Provide the (X, Y) coordinate of the cell's center where the given text is located.  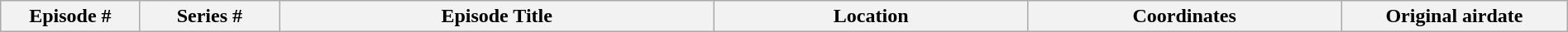
Original airdate (1455, 16)
Coordinates (1184, 16)
Episode Title (497, 16)
Location (872, 16)
Series # (209, 16)
Episode # (70, 16)
